Capture the cell that displays the provided text and extract its [X, Y] central coordinate. 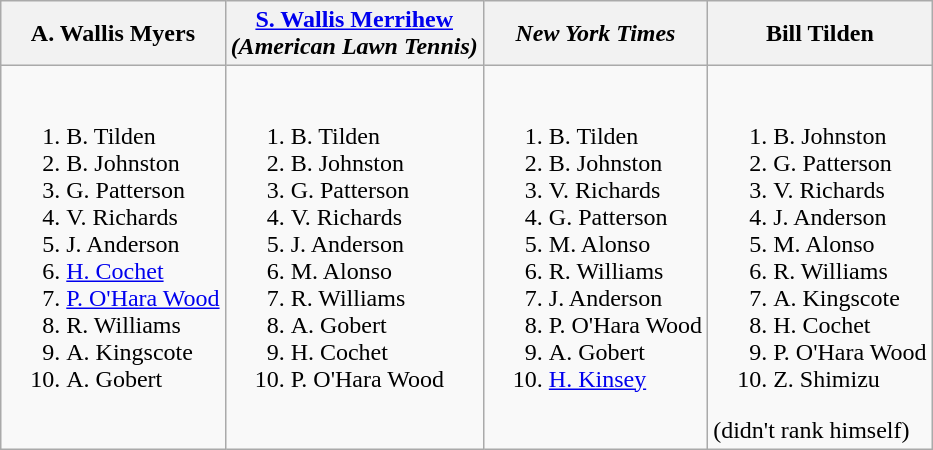
A. Wallis Myers [113, 34]
B. Johnston G. Patterson V. Richards J. Anderson M. Alonso R. Williams A. Kingscote H. Cochet P. O'Hara Wood Z. Shimizu(didn't rank himself) [820, 258]
Bill Tilden [820, 34]
B. Tilden B. Johnston G. Patterson V. Richards J. Anderson H. Cochet P. O'Hara Wood R. Williams A. Kingscote A. Gobert [113, 258]
New York Times [595, 34]
S. Wallis Merrihew(American Lawn Tennis) [354, 34]
B. Tilden B. Johnston G. Patterson V. Richards J. Anderson M. Alonso R. Williams A. Gobert H. Cochet P. O'Hara Wood [354, 258]
B. Tilden B. Johnston V. Richards G. Patterson M. Alonso R. Williams J. Anderson P. O'Hara Wood A. Gobert H. Kinsey [595, 258]
